Extract the [X, Y] coordinate from the center of the cell holding the provided text.  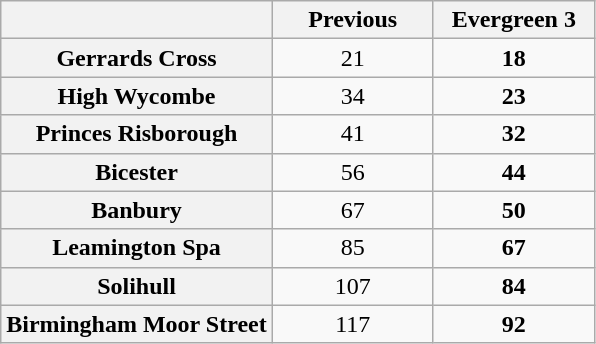
Banbury [136, 210]
34 [352, 96]
32 [514, 134]
Evergreen 3 [514, 20]
44 [514, 172]
Gerrards Cross [136, 58]
117 [352, 324]
23 [514, 96]
Solihull [136, 286]
21 [352, 58]
107 [352, 286]
84 [514, 286]
Birmingham Moor Street [136, 324]
92 [514, 324]
85 [352, 248]
41 [352, 134]
18 [514, 58]
Leamington Spa [136, 248]
50 [514, 210]
Previous [352, 20]
Princes Risborough [136, 134]
High Wycombe [136, 96]
56 [352, 172]
Bicester [136, 172]
